For the text-containing cell, return its midpoint in [X, Y] coordinate format. 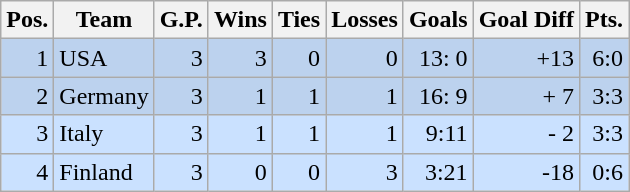
- 2 [526, 134]
Pos. [28, 20]
+13 [526, 58]
Goals [438, 20]
9:11 [438, 134]
+ 7 [526, 96]
Ties [298, 20]
16: 9 [438, 96]
4 [28, 172]
2 [28, 96]
Team [104, 20]
USA [104, 58]
Pts. [604, 20]
G.P. [181, 20]
Losses [365, 20]
Wins [240, 20]
-18 [526, 172]
6:0 [604, 58]
0:6 [604, 172]
13: 0 [438, 58]
Germany [104, 96]
3:21 [438, 172]
Goal Diff [526, 20]
Italy [104, 134]
Finland [104, 172]
